Determine the [x, y] coordinate at the center of the cell enclosing the given text.  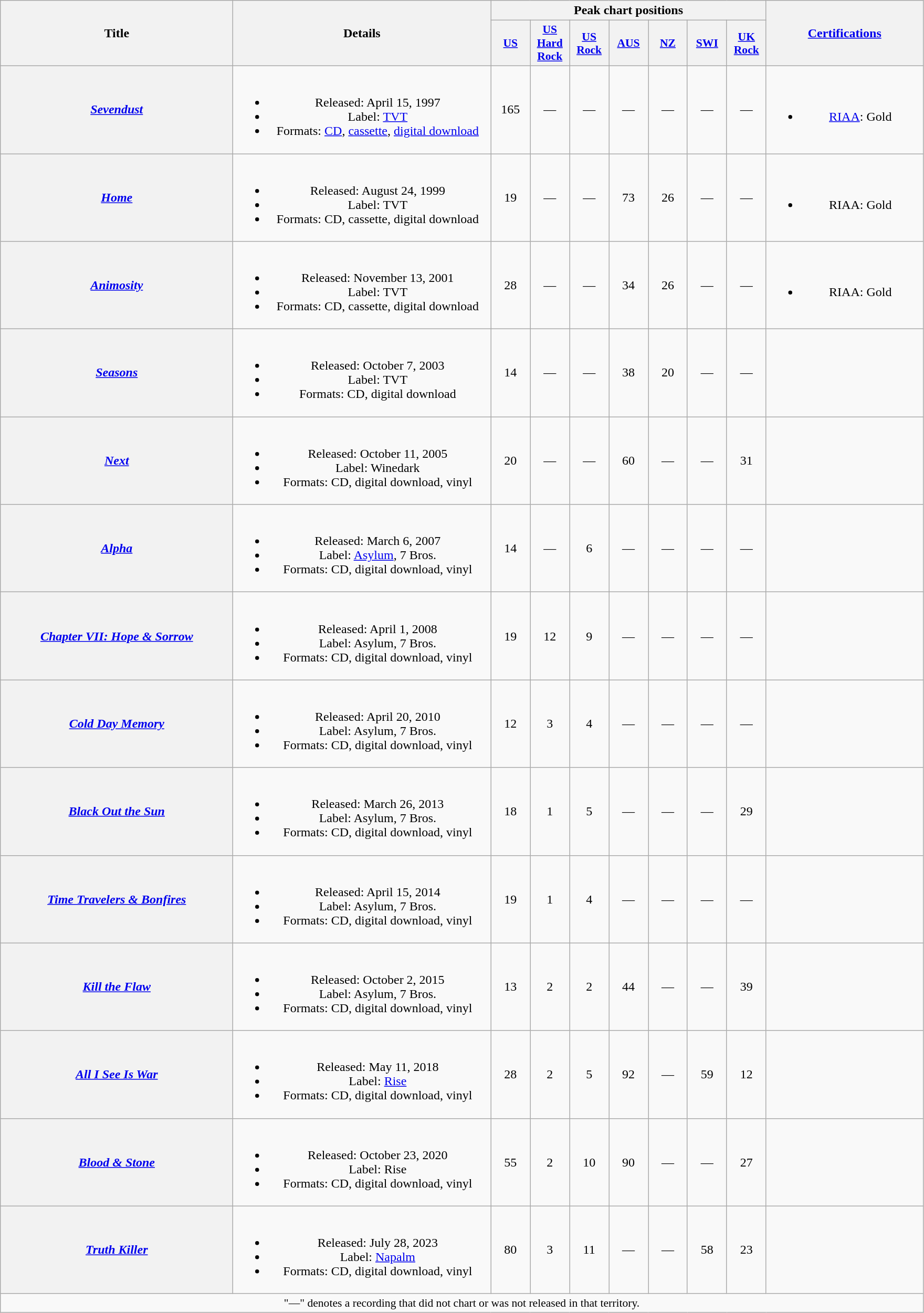
55 [510, 1162]
SWI [707, 43]
Time Travelers & Bonfires [117, 899]
9 [589, 636]
92 [629, 1074]
Released: April 15, 1997Label: TVTFormats: CD, cassette, digital download [362, 109]
Truth Killer [117, 1249]
11 [589, 1249]
Released: October 2, 2015Label: Asylum, 7 Bros.Formats: CD, digital download, vinyl [362, 987]
USRock [589, 43]
Released: March 6, 2007Label: Asylum, 7 Bros.Formats: CD, digital download, vinyl [362, 548]
Released: July 28, 2023Label: NapalmFormats: CD, digital download, vinyl [362, 1249]
Released: August 24, 1999Label: TVTFormats: CD, cassette, digital download [362, 197]
Certifications [844, 34]
Released: March 26, 2013Label: Asylum, 7 Bros.Formats: CD, digital download, vinyl [362, 812]
Kill the Flaw [117, 987]
Blood & Stone [117, 1162]
Peak chart positions [628, 10]
44 [629, 987]
Released: April 15, 2014Label: Asylum, 7 Bros.Formats: CD, digital download, vinyl [362, 899]
58 [707, 1249]
Sevendust [117, 109]
Chapter VII: Hope & Sorrow [117, 636]
Next [117, 461]
34 [629, 286]
UKRock [747, 43]
18 [510, 812]
59 [707, 1074]
10 [589, 1162]
Seasons [117, 373]
Released: April 20, 2010Label: Asylum, 7 Bros.Formats: CD, digital download, vinyl [362, 723]
Animosity [117, 286]
Title [117, 34]
Released: October 11, 2005Label: WinedarkFormats: CD, digital download, vinyl [362, 461]
29 [747, 812]
Cold Day Memory [117, 723]
60 [629, 461]
Released: October 7, 2003Label: TVTFormats: CD, digital download [362, 373]
90 [629, 1162]
23 [747, 1249]
73 [629, 197]
165 [510, 109]
Released: October 23, 2020Label: RiseFormats: CD, digital download, vinyl [362, 1162]
Home [117, 197]
13 [510, 987]
Black Out the Sun [117, 812]
27 [747, 1162]
NZ [668, 43]
USHardRock [550, 43]
Released: May 11, 2018Label: RiseFormats: CD, digital download, vinyl [362, 1074]
6 [589, 548]
80 [510, 1249]
Released: April 1, 2008Label: Asylum, 7 Bros.Formats: CD, digital download, vinyl [362, 636]
Released: November 13, 2001Label: TVTFormats: CD, cassette, digital download [362, 286]
"—" denotes a recording that did not chart or was not released in that territory. [462, 1303]
US [510, 43]
AUS [629, 43]
Details [362, 34]
Alpha [117, 548]
All I See Is War [117, 1074]
39 [747, 987]
38 [629, 373]
31 [747, 461]
